Locate the cell with the specified text and output its (x, y) center coordinate. 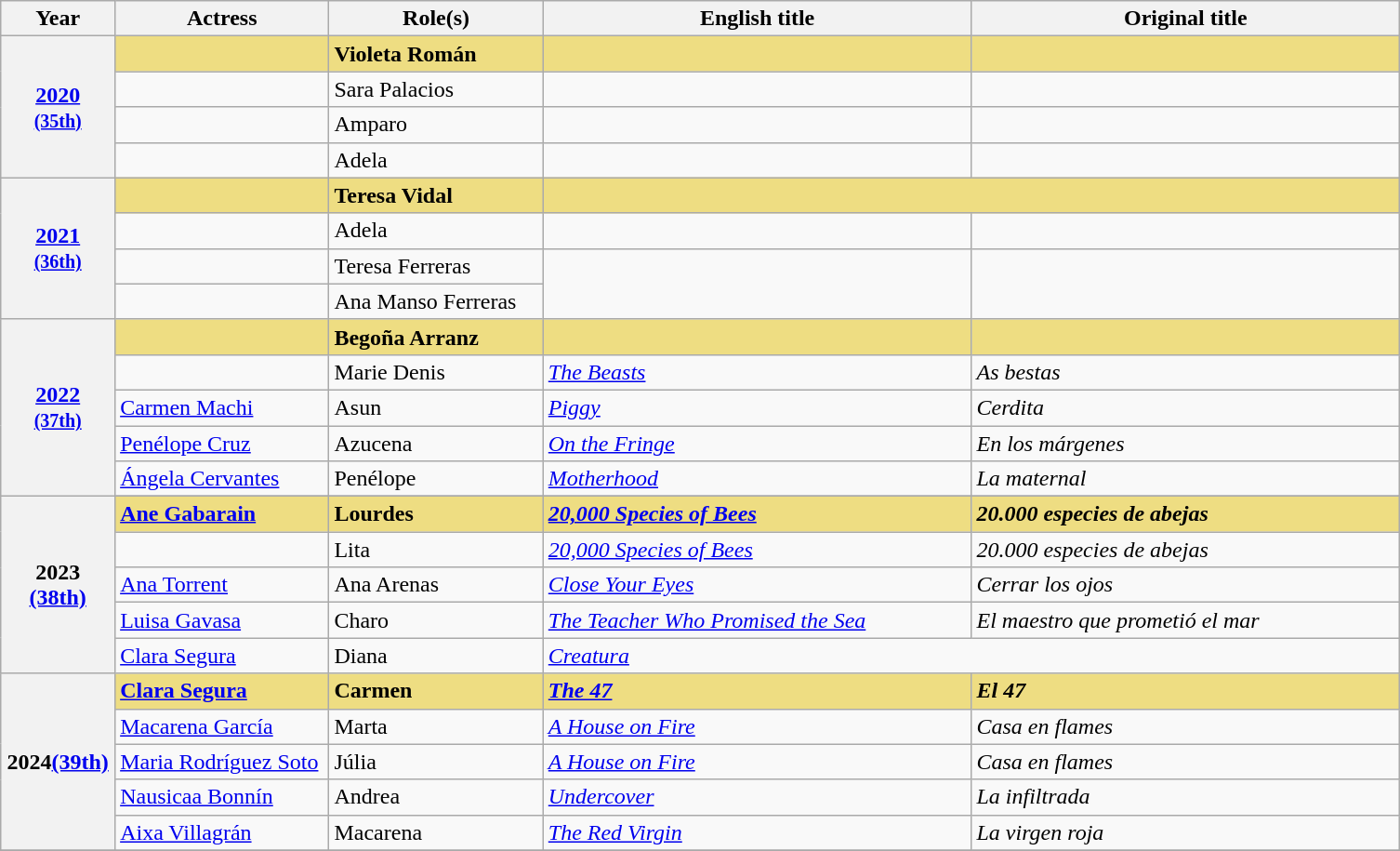
La infiltrada (1186, 797)
Original title (1186, 19)
As bestas (1186, 372)
The Teacher Who Promised the Sea (757, 620)
Carmen Machi (222, 407)
Asun (436, 407)
Penélope (436, 479)
Cerdita (1186, 407)
Charo (436, 620)
La maternal (1186, 479)
The Beasts (757, 372)
Lourdes (436, 514)
Marta (436, 726)
Teresa Vidal (436, 195)
La virgen roja (1186, 832)
Andrea (436, 797)
Undercover (757, 797)
The 47 (757, 691)
Maria Rodríguez Soto (222, 762)
2021 (36th) (58, 248)
Creatura (971, 656)
Ángela Cervantes (222, 479)
Nausicaa Bonnín (222, 797)
Year (58, 19)
Carmen (436, 691)
El 47 (1186, 691)
2022(37th) (58, 407)
Lita (436, 550)
Luisa Gavasa (222, 620)
Marie Denis (436, 372)
Macarena García (222, 726)
Amparo (436, 125)
On the Fringe (757, 444)
The Red Virgin (757, 832)
Júlia (436, 762)
Begoña Arranz (436, 337)
2020 (35th) (58, 107)
Azucena (436, 444)
English title (757, 19)
El maestro que prometió el mar (1186, 620)
Teresa Ferreras (436, 266)
Piggy (757, 407)
Role(s) (436, 19)
Violeta Román (436, 54)
Close Your Eyes (757, 585)
Motherhood (757, 479)
Penélope Cruz (222, 444)
Sara Palacios (436, 89)
2023(38th) (58, 585)
Ana Manso Ferreras (436, 301)
Ane Gabarain (222, 514)
En los márgenes (1186, 444)
Ana Torrent (222, 585)
Ana Arenas (436, 585)
Actress (222, 19)
Cerrar los ojos (1186, 585)
Macarena (436, 832)
Diana (436, 656)
2024(39th) (58, 762)
Aixa Villagrán (222, 832)
